Return the (x, y) coordinate for the center point of the cell that contains the specified text.  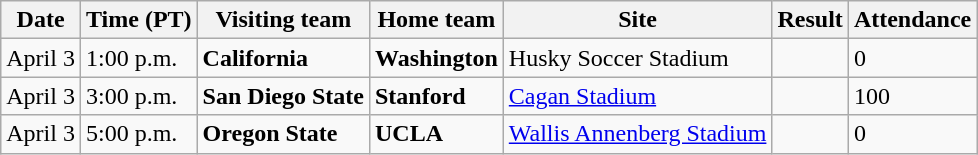
1:00 p.m. (138, 58)
UCLA (436, 134)
Site (638, 20)
Result (810, 20)
Visiting team (283, 20)
Cagan Stadium (638, 96)
5:00 p.m. (138, 134)
Time (PT) (138, 20)
Wallis Annenberg Stadium (638, 134)
100 (912, 96)
3:00 p.m. (138, 96)
Husky Soccer Stadium (638, 58)
San Diego State (283, 96)
Home team (436, 20)
Stanford (436, 96)
Attendance (912, 20)
Washington (436, 58)
Date (41, 20)
Oregon State (283, 134)
California (283, 58)
